Return the (x, y) coordinate for the center point of the cell that contains the specified text.  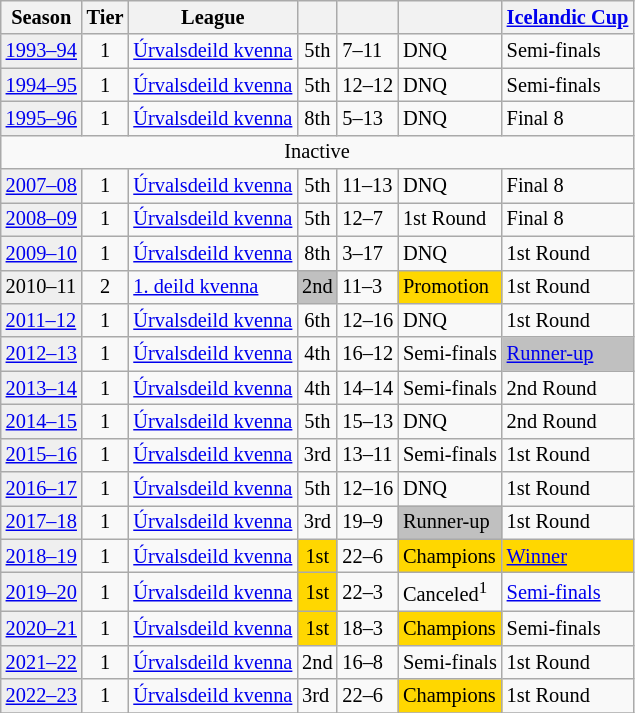
2016–17 (42, 489)
Icelandic Cup (568, 17)
11–3 (368, 287)
2007–08 (42, 186)
22–3 (368, 592)
League (212, 17)
2015–16 (42, 455)
1995–96 (42, 118)
7–11 (368, 51)
2010–11 (42, 287)
11–13 (368, 186)
2011–12 (42, 320)
2022–23 (42, 696)
2018–19 (42, 556)
2017–18 (42, 522)
Tier (106, 17)
1993–94 (42, 51)
Promotion (450, 287)
2009–10 (42, 253)
2020–21 (42, 628)
6th (317, 320)
14–14 (368, 388)
15–13 (368, 421)
19–9 (368, 522)
2012–13 (42, 354)
2008–09 (42, 219)
16–8 (368, 662)
Season (42, 17)
2019–20 (42, 592)
2021–22 (42, 662)
2013–14 (42, 388)
5–13 (368, 118)
2014–15 (42, 421)
16–12 (368, 354)
2 (106, 287)
1994–95 (42, 85)
12–12 (368, 85)
12–7 (368, 219)
Winner (568, 556)
18–3 (368, 628)
1. deild kvenna (212, 287)
3–17 (368, 253)
Canceled1 (450, 592)
13–11 (368, 455)
Inactive (317, 152)
